Return the [X, Y] coordinate for the center point of the cell that contains the specified text.  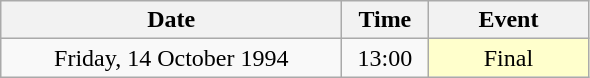
Date [172, 20]
Friday, 14 October 1994 [172, 58]
13:00 [385, 58]
Time [385, 20]
Event [508, 20]
Final [508, 58]
